Identify which cell holds the provided text, then report its [x, y] central coordinate. 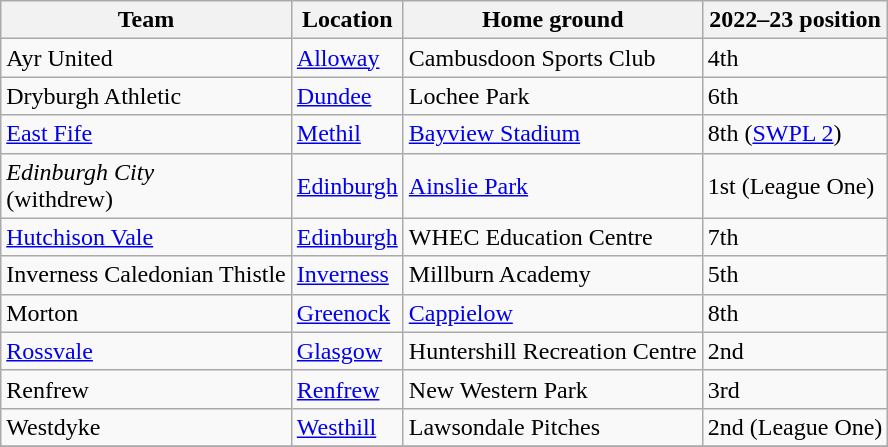
Bayview Stadium [552, 134]
Rossvale [146, 351]
2nd (League One) [795, 427]
8th (SWPL 2) [795, 134]
1st (League One) [795, 186]
Dundee [347, 96]
Edinburgh City(withdrew) [146, 186]
Inverness [347, 275]
Inverness Caledonian Thistle [146, 275]
Ainslie Park [552, 186]
Lawsondale Pitches [552, 427]
Greenock [347, 313]
New Western Park [552, 389]
8th [795, 313]
Dryburgh Athletic [146, 96]
2022–23 position [795, 20]
Cambusdoon Sports Club [552, 58]
7th [795, 237]
Millburn Academy [552, 275]
Methil [347, 134]
Glasgow [347, 351]
Cappielow [552, 313]
4th [795, 58]
Lochee Park [552, 96]
East Fife [146, 134]
Ayr United [146, 58]
3rd [795, 389]
Team [146, 20]
Morton [146, 313]
Home ground [552, 20]
2nd [795, 351]
WHEC Education Centre [552, 237]
Hutchison Vale [146, 237]
Alloway [347, 58]
Huntershill Recreation Centre [552, 351]
Location [347, 20]
Westdyke [146, 427]
6th [795, 96]
5th [795, 275]
Westhill [347, 427]
